Locate the cell with the specified text and output its (x, y) center coordinate. 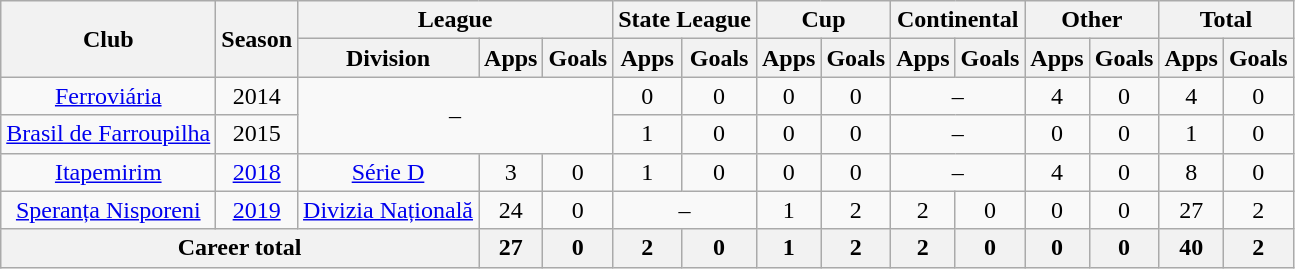
Season (257, 39)
State League (685, 20)
2015 (257, 134)
2019 (257, 210)
Brasil de Farroupilha (108, 134)
Ferroviária (108, 96)
Club (108, 39)
2018 (257, 172)
Cup (823, 20)
Career total (240, 248)
40 (1191, 248)
Speranța Nisporeni (108, 210)
2014 (257, 96)
Divizia Națională (388, 210)
8 (1191, 172)
League (456, 20)
Continental (958, 20)
Itapemirim (108, 172)
3 (511, 172)
Série D (388, 172)
24 (511, 210)
Total (1226, 20)
Division (388, 58)
Other (1092, 20)
